Pinpoint the cell where the given text exists, returning its [X, Y] midpoint coordinate. 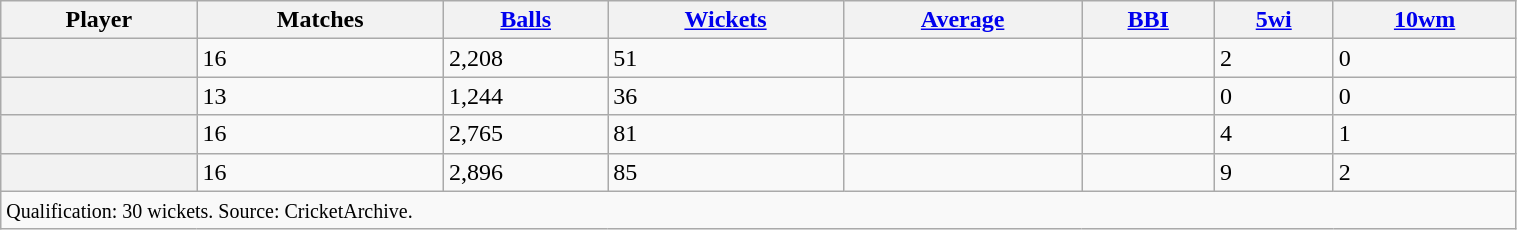
Matches [320, 20]
2,896 [526, 172]
Average [962, 20]
1,244 [526, 96]
Qualification: 30 wickets. Source: CricketArchive. [758, 210]
36 [726, 96]
85 [726, 172]
13 [320, 96]
Player [99, 20]
51 [726, 58]
4 [1274, 134]
81 [726, 134]
Balls [526, 20]
2,765 [526, 134]
2,208 [526, 58]
Wickets [726, 20]
5wi [1274, 20]
BBI [1148, 20]
9 [1274, 172]
1 [1424, 134]
10wm [1424, 20]
